From the cell containing the given text, extract its center point as [x, y] coordinate. 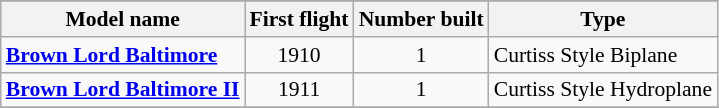
Type [603, 19]
Brown Lord Baltimore II [123, 90]
Curtiss Style Hydroplane [603, 90]
1911 [300, 90]
Number built [422, 19]
1910 [300, 55]
Brown Lord Baltimore [123, 55]
First flight [300, 19]
Model name [123, 19]
Curtiss Style Biplane [603, 55]
